Extract the [x, y] coordinate from the center of the cell holding the provided text.  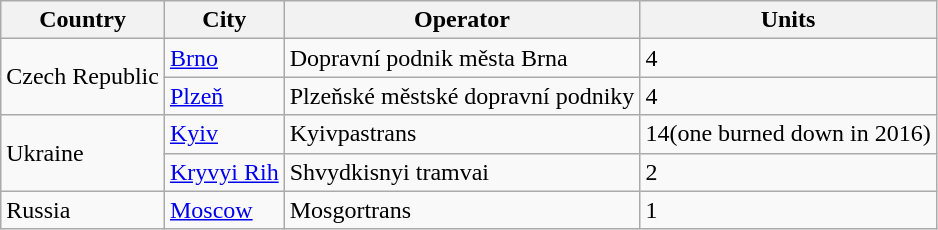
Dopravní podnik města Brna [462, 58]
14(one burned down in 2016) [788, 134]
2 [788, 172]
Plzeň [224, 96]
Kyivpastrans [462, 134]
Kryvyi Rih [224, 172]
Russia [83, 210]
Operator [462, 20]
Units [788, 20]
Ukraine [83, 153]
Country [83, 20]
Brno [224, 58]
Czech Republic [83, 77]
Kyiv [224, 134]
Plzeňské městské dopravní podniky [462, 96]
1 [788, 210]
Shvydkisnyi tramvai [462, 172]
Moscow [224, 210]
Mosgortrans [462, 210]
City [224, 20]
